Return [x, y] of the center of cell containing provided text 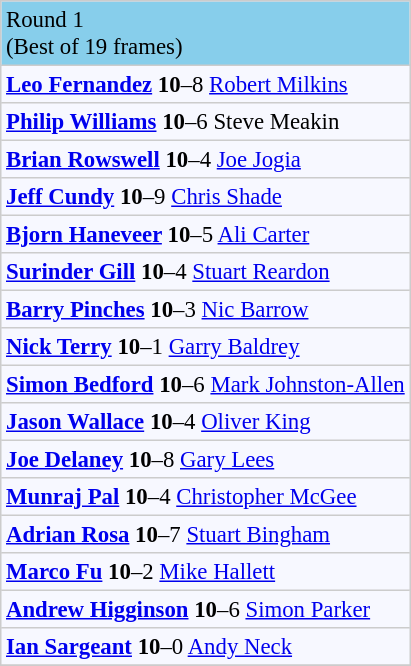
Simon Bedford 10–6 Mark Johnston-Allen [206, 384]
Andrew Higginson 10–6 Simon Parker [206, 609]
Bjorn Haneveer 10–5 Ali Carter [206, 234]
Brian Rowswell 10–4 Joe Jogia [206, 159]
Jason Wallace 10–4 Oliver King [206, 422]
Jeff Cundy 10–9 Chris Shade [206, 197]
Marco Fu 10–2 Mike Hallett [206, 572]
Nick Terry 10–1 Garry Baldrey [206, 347]
Joe Delaney 10–8 Gary Lees [206, 459]
Surinder Gill 10–4 Stuart Reardon [206, 272]
Adrian Rosa 10–7 Stuart Bingham [206, 534]
Round 1(Best of 19 frames) [206, 33]
Leo Fernandez 10–8 Robert Milkins [206, 84]
Barry Pinches 10–3 Nic Barrow [206, 309]
Munraj Pal 10–4 Christopher McGee [206, 497]
Philip Williams 10–6 Steve Meakin [206, 122]
Ian Sargeant 10–0 Andy Neck [206, 647]
